Return the (x, y) coordinate for the center point of the cell that contains the specified text.  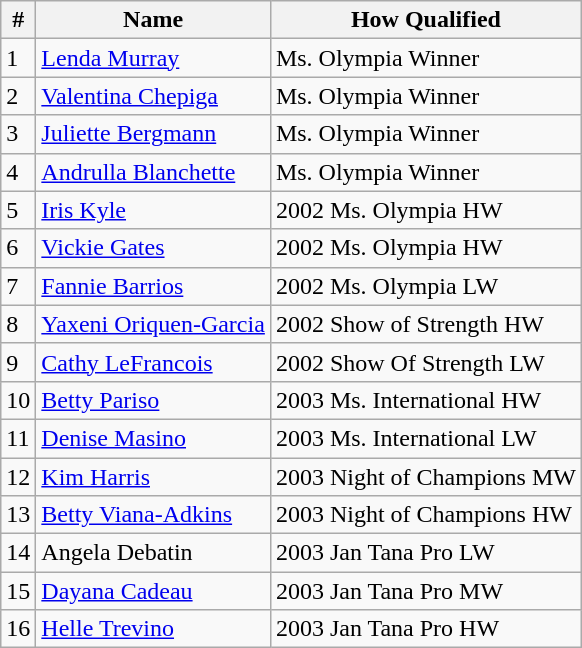
Name (154, 20)
11 (18, 438)
Yaxeni Oriquen-Garcia (154, 324)
2002 Show Of Strength LW (426, 362)
Dayana Cadeau (154, 591)
2003 Ms. International LW (426, 438)
2002 Show of Strength HW (426, 324)
Betty Pariso (154, 400)
5 (18, 210)
9 (18, 362)
15 (18, 591)
2003 Jan Tana Pro LW (426, 553)
Betty Viana-Adkins (154, 515)
Juliette Bergmann (154, 134)
6 (18, 248)
Andrulla Blanchette (154, 172)
4 (18, 172)
8 (18, 324)
10 (18, 400)
Kim Harris (154, 477)
14 (18, 553)
2003 Ms. International HW (426, 400)
2002 Ms. Olympia LW (426, 286)
3 (18, 134)
Cathy LeFrancois (154, 362)
Denise Masino (154, 438)
Valentina Chepiga (154, 96)
Iris Kyle (154, 210)
2003 Night of Champions MW (426, 477)
12 (18, 477)
2 (18, 96)
Helle Trevino (154, 629)
# (18, 20)
Fannie Barrios (154, 286)
2003 Jan Tana Pro MW (426, 591)
7 (18, 286)
2003 Night of Champions HW (426, 515)
Vickie Gates (154, 248)
16 (18, 629)
Angela Debatin (154, 553)
Lenda Murray (154, 58)
13 (18, 515)
How Qualified (426, 20)
1 (18, 58)
2003 Jan Tana Pro HW (426, 629)
